Extract the [x, y] coordinate from the center of the cell holding the provided text.  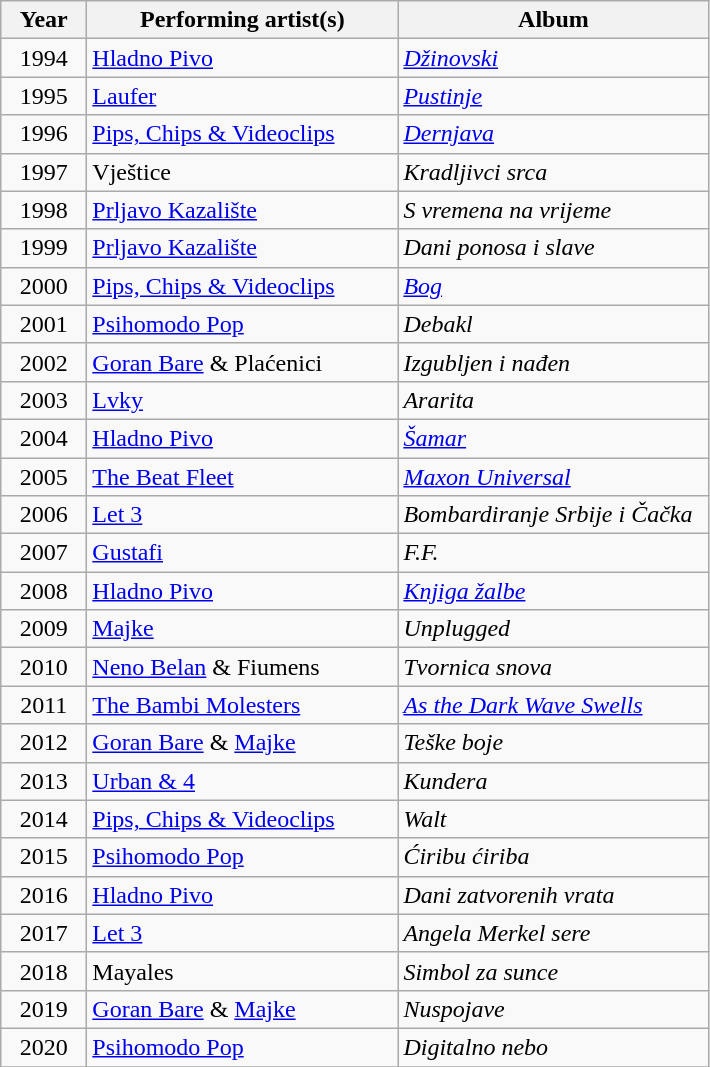
2000 [44, 286]
2011 [44, 705]
Digitalno nebo [554, 1047]
Vještice [242, 172]
2002 [44, 362]
2013 [44, 781]
1999 [44, 248]
2015 [44, 857]
1998 [44, 210]
Bombardiranje Srbije i Čačka [554, 515]
2004 [44, 438]
2020 [44, 1047]
2006 [44, 515]
Year [44, 20]
Ararita [554, 400]
Urban & 4 [242, 781]
Walt [554, 819]
1995 [44, 96]
The Beat Fleet [242, 477]
Debakl [554, 324]
2008 [44, 591]
2014 [44, 819]
Performing artist(s) [242, 20]
Dani ponosa i slave [554, 248]
1997 [44, 172]
Simbol za sunce [554, 971]
Dernjava [554, 134]
Ćiribu ćiriba [554, 857]
The Bambi Molesters [242, 705]
Lvky [242, 400]
2009 [44, 629]
Laufer [242, 96]
1994 [44, 58]
2018 [44, 971]
Maxon Universal [554, 477]
Angela Merkel sere [554, 933]
Album [554, 20]
S vremena na vrijeme [554, 210]
2019 [44, 1009]
Nuspojave [554, 1009]
Bog [554, 286]
Tvornica snova [554, 667]
Goran Bare & Plaćenici [242, 362]
2010 [44, 667]
Majke [242, 629]
Teške boje [554, 743]
Kundera [554, 781]
2012 [44, 743]
Unplugged [554, 629]
2016 [44, 895]
Dani zatvorenih vrata [554, 895]
Neno Belan & Fiumens [242, 667]
Kradljivci srca [554, 172]
Džinovski [554, 58]
2017 [44, 933]
2003 [44, 400]
2007 [44, 553]
Knjiga žalbe [554, 591]
1996 [44, 134]
Šamar [554, 438]
Izgubljen i nađen [554, 362]
Mayales [242, 971]
F.F. [554, 553]
2005 [44, 477]
As the Dark Wave Swells [554, 705]
2001 [44, 324]
Pustinje [554, 96]
Gustafi [242, 553]
